Pinpoint the cell where the given text exists, returning its [x, y] midpoint coordinate. 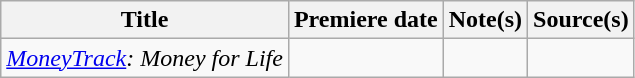
Title [145, 20]
Premiere date [366, 20]
Note(s) [485, 20]
MoneyTrack: Money for Life [145, 58]
Source(s) [582, 20]
